Return [x, y] of the center of cell containing provided text 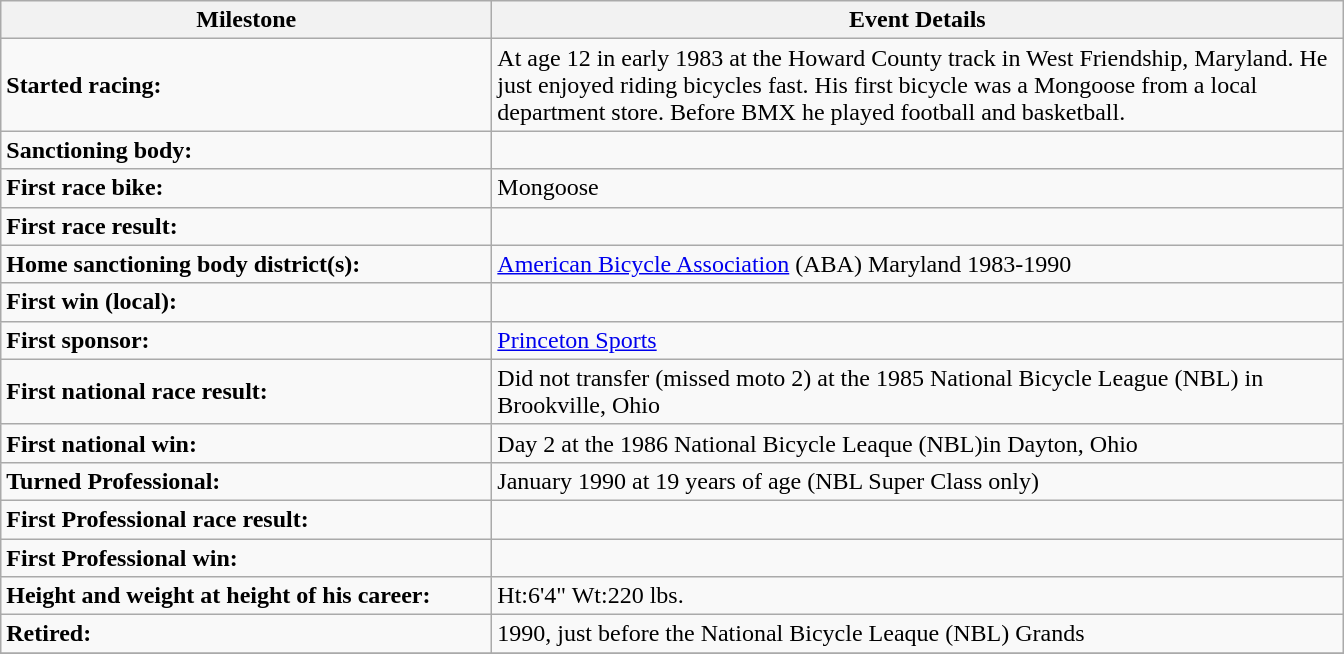
Height and weight at height of his career: [246, 596]
First Professional win: [246, 557]
First national race result: [246, 392]
First Professional race result: [246, 519]
Ht:6'4" Wt:220 lbs. [918, 596]
January 1990 at 19 years of age (NBL Super Class only) [918, 481]
First sponsor: [246, 340]
Retired: [246, 634]
Event Details [918, 20]
First win (local): [246, 302]
First race bike: [246, 188]
Milestone [246, 20]
Turned Professional: [246, 481]
Sanctioning body: [246, 150]
First race result: [246, 226]
1990, just before the National Bicycle Leaque (NBL) Grands [918, 634]
Mongoose [918, 188]
Princeton Sports [918, 340]
Day 2 at the 1986 National Bicycle Leaque (NBL)in Dayton, Ohio [918, 443]
First national win: [246, 443]
Started racing: [246, 85]
American Bicycle Association (ABA) Maryland 1983-1990 [918, 264]
Did not transfer (missed moto 2) at the 1985 National Bicycle League (NBL) in Brookville, Ohio [918, 392]
Home sanctioning body district(s): [246, 264]
